Capture the cell that displays the provided text and extract its [X, Y] central coordinate. 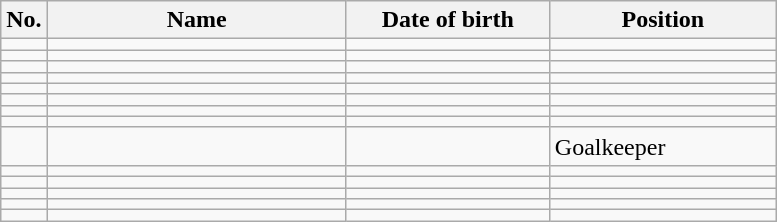
Date of birth [448, 20]
Name [196, 20]
Goalkeeper [662, 146]
Position [662, 20]
No. [24, 20]
